For the text-containing cell, return its midpoint in (X, Y) coordinate format. 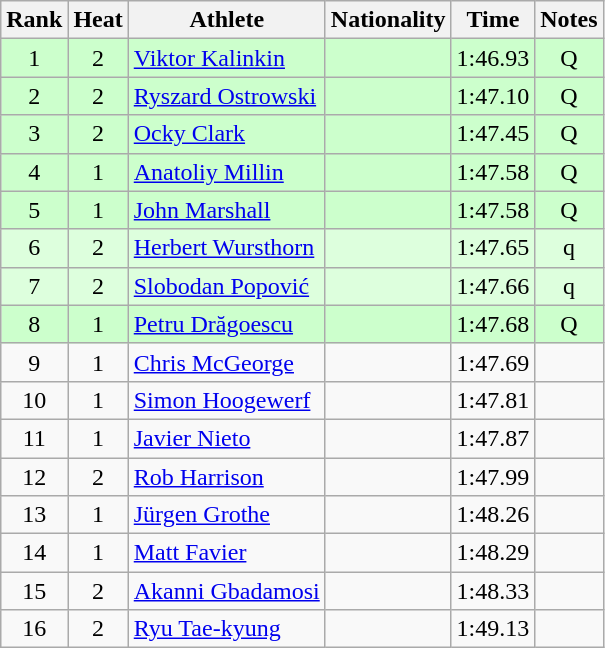
1:47.87 (493, 438)
1:47.81 (493, 400)
Rank (34, 20)
Akanni Gbadamosi (226, 591)
Ryu Tae-kyung (226, 629)
3 (34, 134)
11 (34, 438)
Notes (569, 20)
Ocky Clark (226, 134)
Javier Nieto (226, 438)
Nationality (388, 20)
7 (34, 286)
Anatoliy Millin (226, 172)
Chris McGeorge (226, 362)
4 (34, 172)
Viktor Kalinkin (226, 58)
Athlete (226, 20)
1:48.29 (493, 553)
1:46.93 (493, 58)
14 (34, 553)
5 (34, 210)
Simon Hoogewerf (226, 400)
1:48.33 (493, 591)
Heat (98, 20)
1:47.68 (493, 324)
15 (34, 591)
Matt Favier (226, 553)
1:47.66 (493, 286)
12 (34, 477)
Herbert Wursthorn (226, 248)
1:47.69 (493, 362)
1:47.10 (493, 96)
1:49.13 (493, 629)
Time (493, 20)
8 (34, 324)
Slobodan Popović (226, 286)
16 (34, 629)
9 (34, 362)
1:47.45 (493, 134)
1:47.65 (493, 248)
John Marshall (226, 210)
13 (34, 515)
6 (34, 248)
Petru Drăgoescu (226, 324)
Rob Harrison (226, 477)
1:48.26 (493, 515)
Jürgen Grothe (226, 515)
10 (34, 400)
Ryszard Ostrowski (226, 96)
1:47.99 (493, 477)
